Capture the cell that displays the provided text and extract its [x, y] central coordinate. 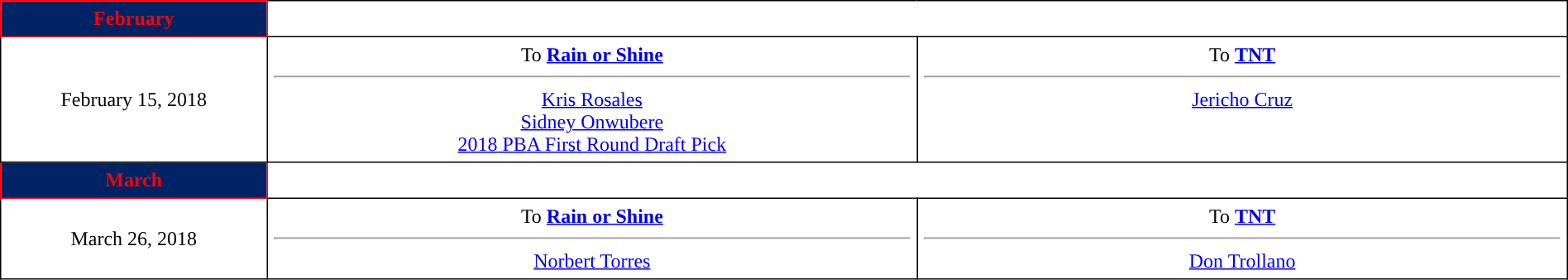
March [134, 181]
February 15, 2018 [134, 99]
To Rain or ShineKris RosalesSidney Onwubere2018 PBA First Round Draft Pick [592, 99]
To TNTJericho Cruz [1242, 99]
To Rain or ShineNorbert Torres [592, 239]
February [134, 19]
To TNTDon Trollano [1242, 239]
March 26, 2018 [134, 239]
